Find where the given text appears and provide that cell's center as [X, Y] coordinate. 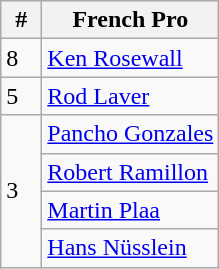
Martin Plaa [130, 210]
Pancho Gonzales [130, 134]
8 [22, 58]
5 [22, 96]
Rod Laver [130, 96]
3 [22, 191]
French Pro [130, 20]
Robert Ramillon [130, 172]
# [22, 20]
Ken Rosewall [130, 58]
Hans Nüsslein [130, 248]
